Provide the [X, Y] coordinate of the cell's center where the given text is located.  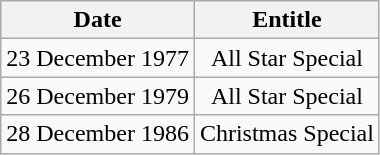
26 December 1979 [98, 96]
Date [98, 20]
23 December 1977 [98, 58]
Christmas Special [286, 134]
Entitle [286, 20]
28 December 1986 [98, 134]
